Detect which cell encompasses the target text, then output its [X, Y] center coordinate. 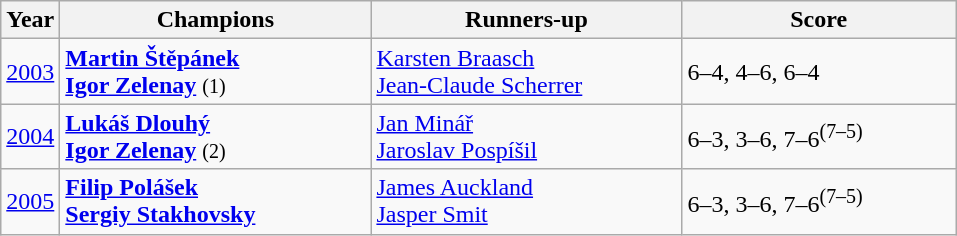
Runners-up [526, 20]
2005 [30, 202]
Filip Polášek Sergiy Stakhovsky [216, 202]
Champions [216, 20]
Score [819, 20]
2003 [30, 72]
Lukáš Dlouhý Igor Zelenay (2) [216, 136]
6–4, 4–6, 6–4 [819, 72]
Martin Štěpánek Igor Zelenay (1) [216, 72]
2004 [30, 136]
Karsten Braasch Jean-Claude Scherrer [526, 72]
James Auckland Jasper Smit [526, 202]
Jan Minář Jaroslav Pospíšil [526, 136]
Year [30, 20]
